Return (X, Y) of the center of cell containing provided text 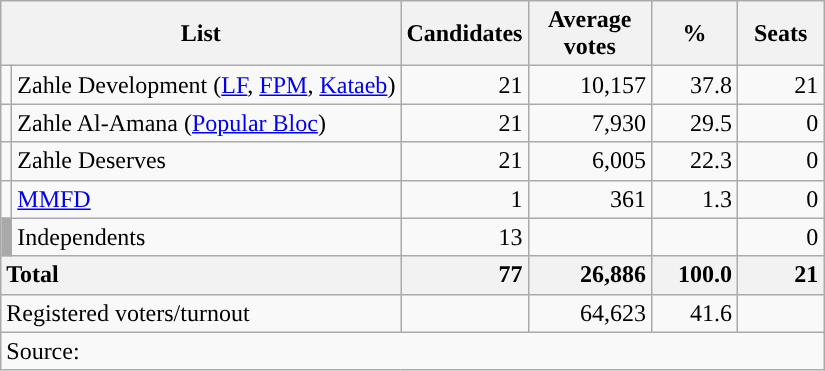
Source: (412, 351)
Zahle Development (LF, FPM, Kataeb) (206, 85)
100.0 (695, 275)
6,005 (590, 161)
Independents (206, 237)
29.5 (695, 123)
Zahle Al-Amana (Popular Bloc) (206, 123)
64,623 (590, 313)
26,886 (590, 275)
Average votes (590, 34)
22.3 (695, 161)
Zahle Deserves (206, 161)
37.8 (695, 85)
7,930 (590, 123)
13 (464, 237)
List (201, 34)
MMFD (206, 199)
Total (201, 275)
Registered voters/turnout (201, 313)
77 (464, 275)
Seats (781, 34)
10,157 (590, 85)
1 (464, 199)
361 (590, 199)
1.3 (695, 199)
% (695, 34)
41.6 (695, 313)
Candidates (464, 34)
